Determine the [x, y] coordinate at the center of the cell enclosing the given text.  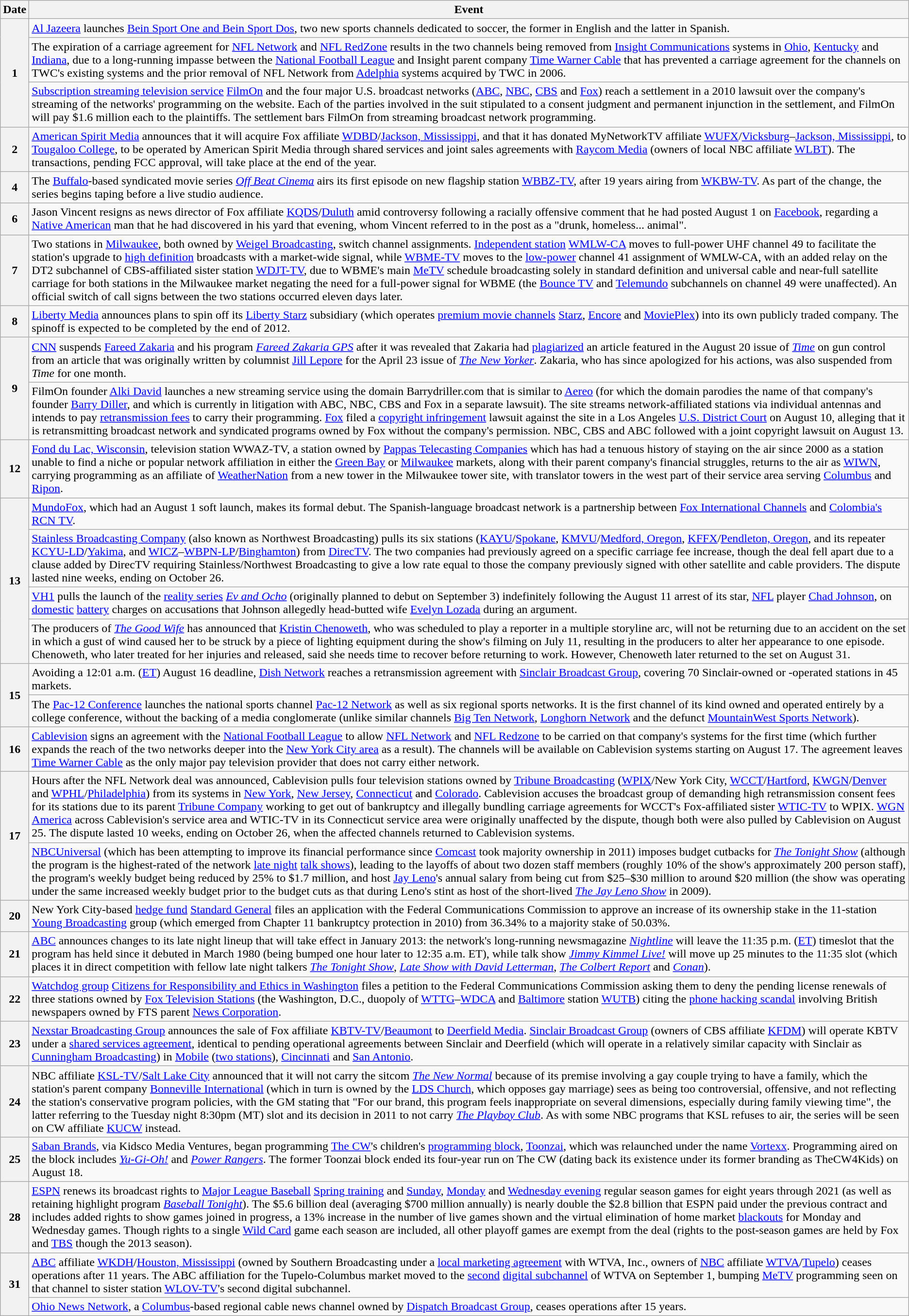
7 [15, 270]
Event [469, 10]
Ohio News Network, a Columbus-based regional cable news channel owned by Dispatch Broadcast Group, ceases operations after 15 years. [469, 1307]
15 [15, 695]
24 [15, 1101]
12 [15, 468]
Date [15, 10]
20 [15, 916]
9 [15, 389]
6 [15, 219]
25 [15, 1159]
1 [15, 73]
17 [15, 836]
28 [15, 1217]
16 [15, 749]
13 [15, 580]
8 [15, 322]
4 [15, 188]
21 [15, 954]
23 [15, 1043]
22 [15, 999]
31 [15, 1284]
Al Jazeera launches Bein Sport One and Bein Sport Dos, two new sports channels dedicated to soccer, the former in English and the latter in Spanish. [469, 28]
2 [15, 149]
